Provide the [X, Y] coordinate of the cell's center where the given text is located.  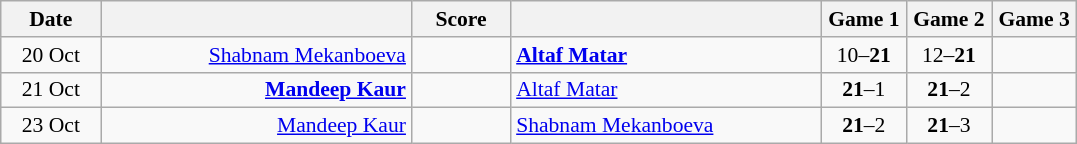
21–1 [864, 90]
10–21 [864, 55]
21 Oct [51, 90]
Game 3 [1034, 19]
12–21 [948, 55]
Score [461, 19]
20 Oct [51, 55]
21–3 [948, 126]
23 Oct [51, 126]
Game 2 [948, 19]
Game 1 [864, 19]
Date [51, 19]
